Locate the cell with the specified text and output its [X, Y] center coordinate. 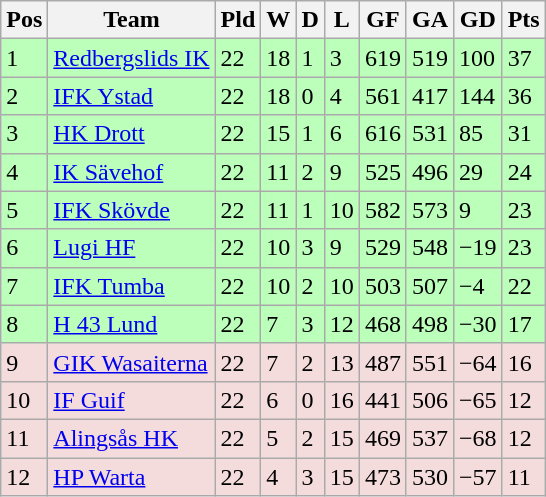
−64 [478, 362]
619 [382, 58]
GD [478, 20]
36 [524, 96]
IF Guif [132, 400]
473 [382, 477]
IFK Tumba [132, 286]
GIK Wasaiterna [132, 362]
507 [430, 286]
W [278, 20]
−30 [478, 324]
Team [132, 20]
GA [430, 20]
Pld [238, 20]
469 [382, 438]
441 [382, 400]
468 [382, 324]
530 [430, 477]
85 [478, 134]
Redbergslids IK [132, 58]
IFK Ystad [132, 96]
525 [382, 172]
24 [524, 172]
100 [478, 58]
IK Sävehof [132, 172]
31 [524, 134]
144 [478, 96]
537 [430, 438]
−19 [478, 248]
531 [430, 134]
498 [430, 324]
582 [382, 210]
L [342, 20]
−65 [478, 400]
548 [430, 248]
17 [524, 324]
IFK Skövde [132, 210]
503 [382, 286]
−57 [478, 477]
37 [524, 58]
506 [430, 400]
616 [382, 134]
Pts [524, 20]
529 [382, 248]
HK Drott [132, 134]
417 [430, 96]
HP Warta [132, 477]
H 43 Lund [132, 324]
−4 [478, 286]
551 [430, 362]
8 [24, 324]
13 [342, 362]
29 [478, 172]
496 [430, 172]
561 [382, 96]
519 [430, 58]
487 [382, 362]
Alingsås HK [132, 438]
Pos [24, 20]
Lugi HF [132, 248]
D [310, 20]
GF [382, 20]
−68 [478, 438]
573 [430, 210]
